Capture the cell that displays the provided text and extract its [x, y] central coordinate. 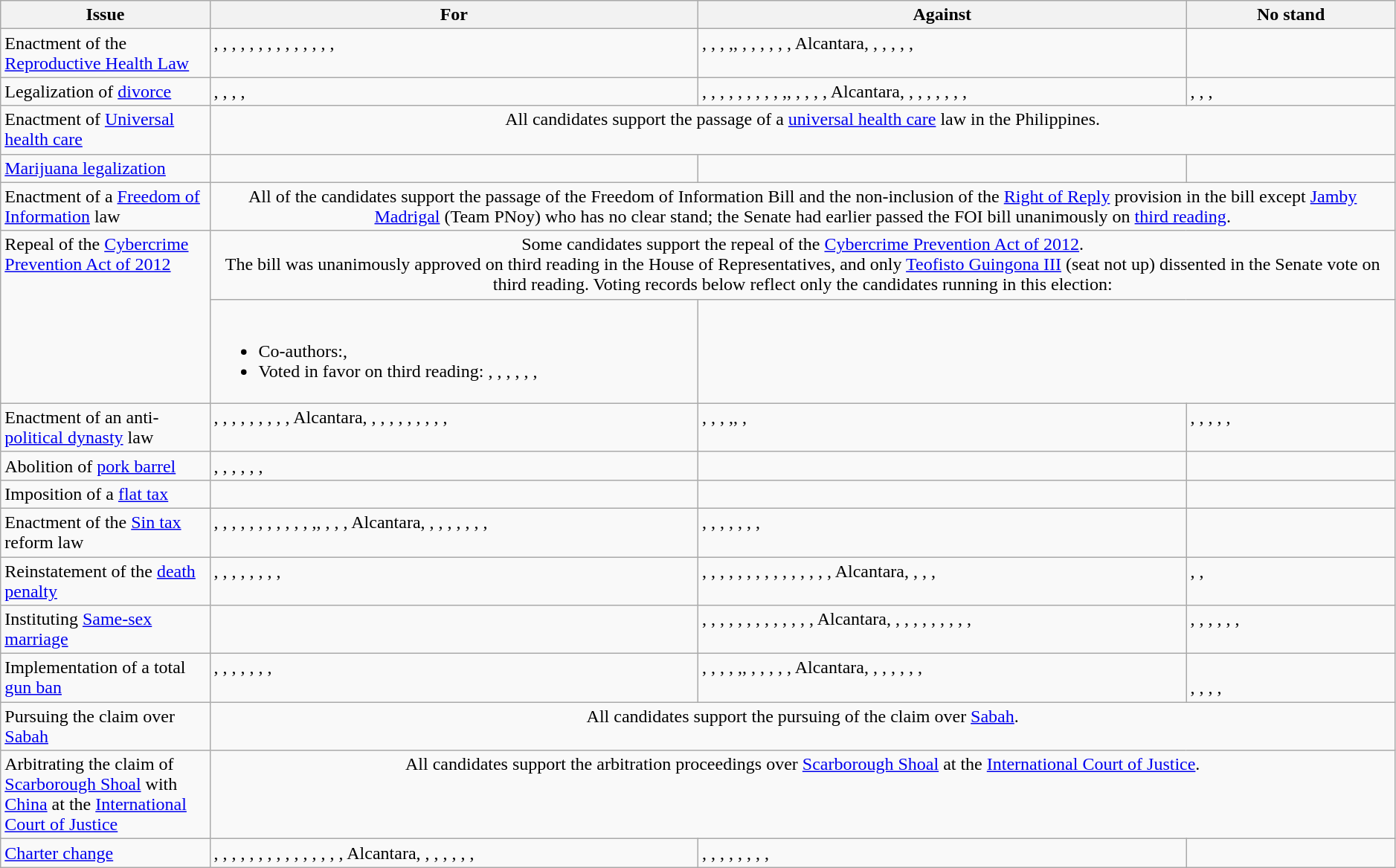
Reinstatement of the death penalty [106, 580]
Legalization of divorce [106, 91]
, , , , , [1291, 427]
All candidates support the passage of a universal health care law in the Philippines. [802, 129]
, , , , , , , , , , , , , , , Alcantara, , , , , , , [454, 853]
Enactment of the Reproductive Health Law [106, 54]
Imposition of a flat tax [106, 494]
Charter change [106, 853]
, , , ,, , , , , , , Alcantara, , , , , , [942, 54]
, , , , , , , , , , , , , , [454, 54]
Pursuing the claim over Sabah [106, 726]
Co-authors:, Voted in favor on third reading: , , , , , , [454, 351]
Enactment of the Sin tax reform law [106, 533]
Arbitrating the claim of Scarborough Shoal with China at the International Court of Justice [106, 794]
All candidates support the pursuing of the claim over Sabah. [802, 726]
Instituting Same-sex marriage [106, 629]
, , , , , , , , , ,, , , , , Alcantara, , , , , , , , [942, 91]
Enactment of a Freedom of Information law [106, 207]
Repeal of the Cybercrime Prevention Act of 2012 [106, 317]
, , , , , , , , , , , ,, , , , Alcantara, , , , , , , , [454, 533]
, , , , , , , , , , , , , Alcantara, , , , , , , , , , [942, 629]
, , , , ,, , , , , , Alcantara, , , , , , , [942, 678]
Issue [106, 15]
, , , ,, , [942, 427]
Enactment of an anti-political dynasty law [106, 427]
, , , [1291, 91]
, , [1291, 580]
, , , , , , , , , Alcantara, , , , , , , , , , [454, 427]
Abolition of pork barrel [106, 466]
Marijuana legalization [106, 168]
Implementation of a total gun ban [106, 678]
For [454, 15]
No stand [1291, 15]
, , , , , , , , , , , , , , , Alcantara, , , , [942, 580]
All candidates support the arbitration proceedings over Scarborough Shoal at the International Court of Justice. [802, 794]
Enactment of Universal health care [106, 129]
Against [942, 15]
